Locate the cell with the specified text and output its (X, Y) center coordinate. 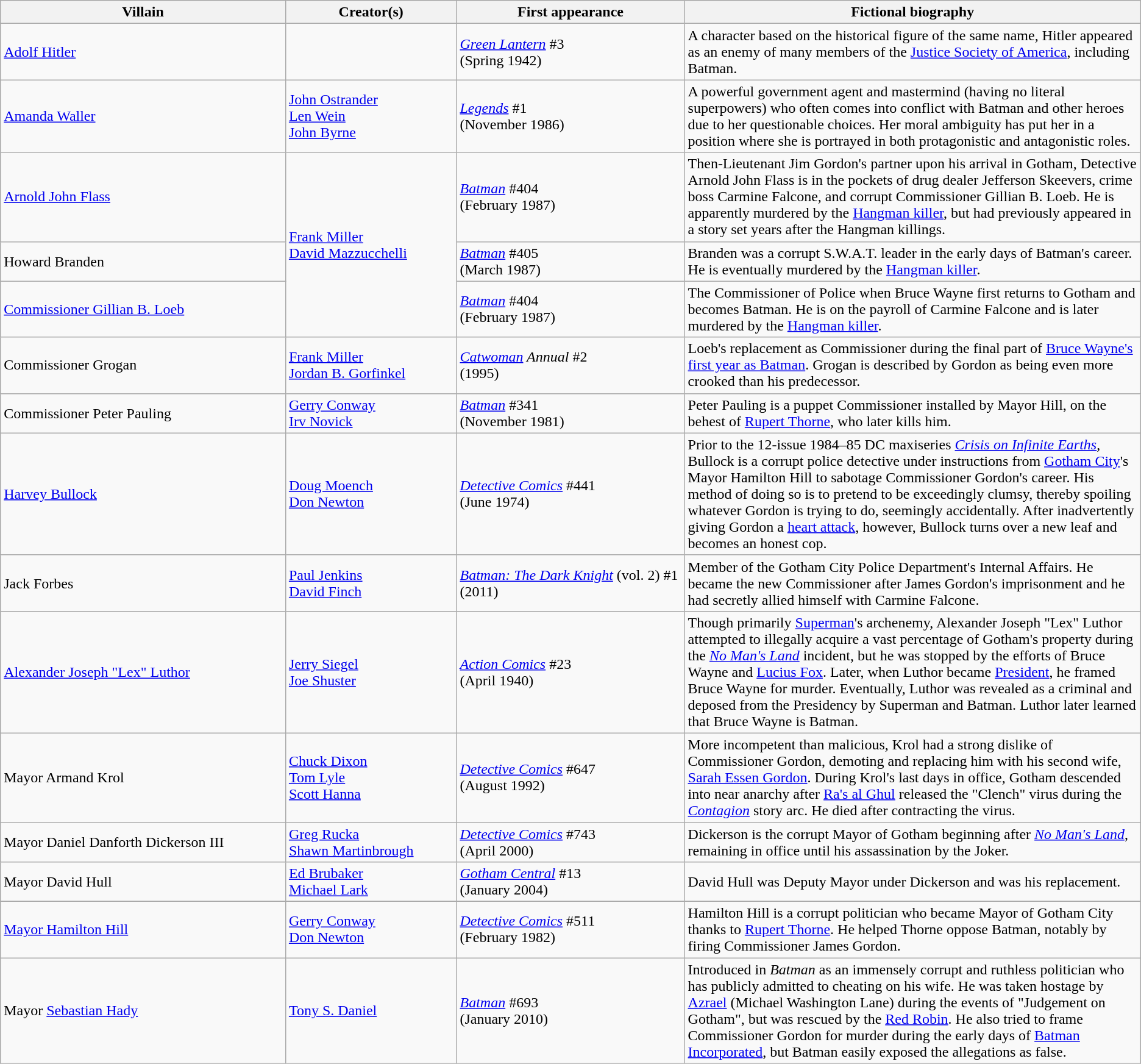
Doug MoenchDon Newton (371, 494)
Fictional biography (912, 12)
Howard Branden (143, 261)
First appearance (570, 12)
Gerry ConwayDon Newton (371, 930)
Dickerson is the corrupt Mayor of Gotham beginning after No Man's Land, remaining in office until his assassination by the Joker. (912, 841)
Creator(s) (371, 12)
John OstranderLen WeinJohn Byrne (371, 116)
Detective Comics #743(April 2000) (570, 841)
Detective Comics #647(August 1992) (570, 777)
Peter Pauling is a puppet Commissioner installed by Mayor Hill, on the behest of Rupert Thorne, who later kills him. (912, 413)
Mayor Hamilton Hill (143, 930)
Greg RuckaShawn Martinbrough (371, 841)
Jack Forbes (143, 583)
Harvey Bullock (143, 494)
Tony S. Daniel (371, 1011)
Gotham Central #13(January 2004) (570, 882)
Mayor Armand Krol (143, 777)
Commissioner Peter Pauling (143, 413)
Gerry ConwayIrv Novick (371, 413)
Arnold John Flass (143, 197)
Frank MillerJordan B. Gorfinkel (371, 365)
Green Lantern #3(Spring 1942) (570, 52)
Mayor David Hull (143, 882)
Detective Comics #511(February 1982) (570, 930)
Batman: The Dark Knight (vol. 2) #1(2011) (570, 583)
Batman #341(November 1981) (570, 413)
Commissioner Gillian B. Loeb (143, 309)
Commissioner Grogan (143, 365)
Mayor Daniel Danforth Dickerson III (143, 841)
Catwoman Annual #2(1995) (570, 365)
Detective Comics #441(June 1974) (570, 494)
Mayor Sebastian Hady (143, 1011)
Jerry SiegelJoe Shuster (371, 672)
Amanda Waller (143, 116)
David Hull was Deputy Mayor under Dickerson and was his replacement. (912, 882)
Action Comics #23(April 1940) (570, 672)
Chuck DixonTom LyleScott Hanna (371, 777)
Alexander Joseph "Lex" Luthor (143, 672)
Adolf Hitler (143, 52)
Villain (143, 12)
Ed BrubakerMichael Lark (371, 882)
Batman #405(March 1987) (570, 261)
Frank MillerDavid Mazzucchelli (371, 245)
Legends #1(November 1986) (570, 116)
Batman #693(January 2010) (570, 1011)
Paul JenkinsDavid Finch (371, 583)
Branden was a corrupt S.W.A.T. leader in the early days of Batman's career. He is eventually murdered by the Hangman killer. (912, 261)
